Provide the [X, Y] coordinate of the cell's center where the given text is located.  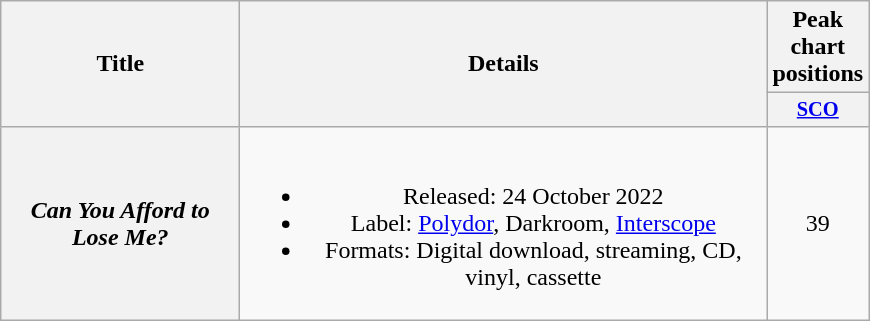
39 [818, 223]
Released: 24 October 2022Label: Polydor, Darkroom, InterscopeFormats: Digital download, streaming, CD, vinyl, cassette [504, 223]
Can You Afford to Lose Me? [120, 223]
Peak chart positions [818, 47]
Title [120, 64]
Details [504, 64]
SCO [818, 110]
